Provide the (x, y) coordinate of the cell's center where the given text is located.  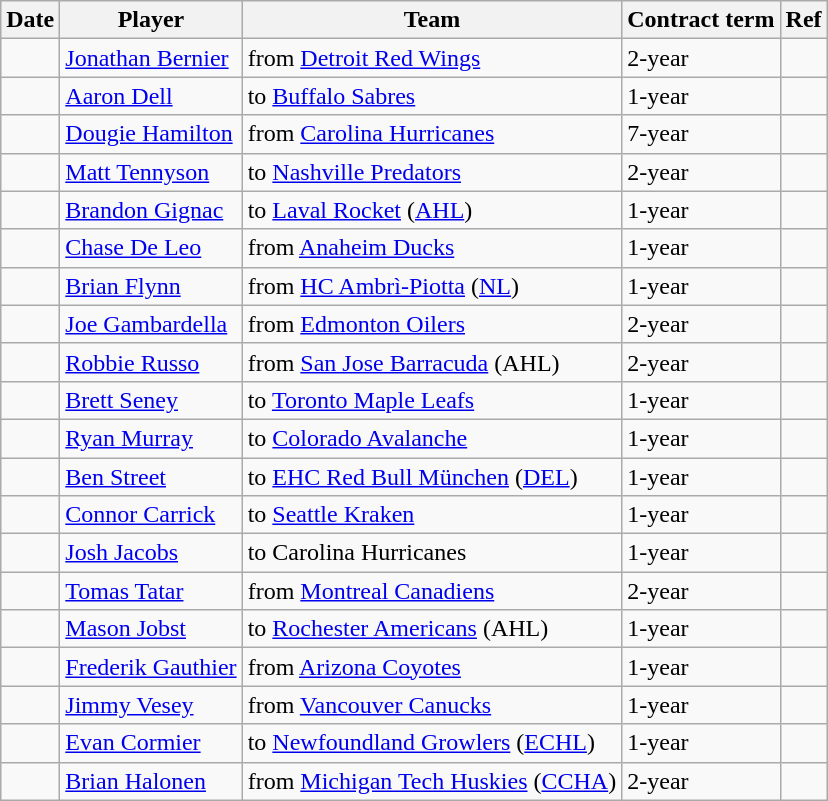
Mason Jobst (151, 629)
from Montreal Canadiens (432, 591)
to Buffalo Sabres (432, 96)
Evan Cormier (151, 743)
Brian Halonen (151, 781)
Ryan Murray (151, 438)
Joe Gambardella (151, 324)
Robbie Russo (151, 362)
from Carolina Hurricanes (432, 134)
Tomas Tatar (151, 591)
to Laval Rocket (AHL) (432, 210)
Player (151, 20)
from Michigan Tech Huskies (CCHA) (432, 781)
Jimmy Vesey (151, 705)
to EHC Red Bull München (DEL) (432, 477)
Matt Tennyson (151, 172)
Brett Seney (151, 400)
Jonathan Bernier (151, 58)
Chase De Leo (151, 248)
Josh Jacobs (151, 553)
to Nashville Predators (432, 172)
Date (30, 20)
Dougie Hamilton (151, 134)
Contract term (701, 20)
Team (432, 20)
Aaron Dell (151, 96)
to Seattle Kraken (432, 515)
from Edmonton Oilers (432, 324)
to Rochester Americans (AHL) (432, 629)
to Toronto Maple Leafs (432, 400)
to Newfoundland Growlers (ECHL) (432, 743)
to Colorado Avalanche (432, 438)
Brandon Gignac (151, 210)
Brian Flynn (151, 286)
Frederik Gauthier (151, 667)
Connor Carrick (151, 515)
from HC Ambrì-Piotta (NL) (432, 286)
from Arizona Coyotes (432, 667)
from San Jose Barracuda (AHL) (432, 362)
Ben Street (151, 477)
from Anaheim Ducks (432, 248)
Ref (804, 20)
from Detroit Red Wings (432, 58)
to Carolina Hurricanes (432, 553)
from Vancouver Canucks (432, 705)
7-year (701, 134)
